Identify which cell holds the provided text, then report its [x, y] central coordinate. 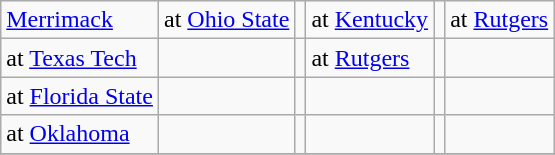
at Kentucky [370, 20]
at Oklahoma [80, 134]
at Ohio State [226, 20]
Merrimack [80, 20]
at Texas Tech [80, 58]
at Florida State [80, 96]
